Locate the cell with the specified text and output its (x, y) center coordinate. 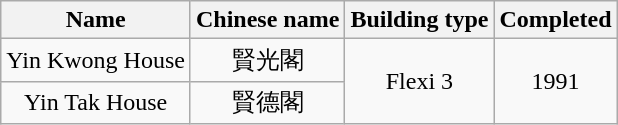
Building type (420, 20)
1991 (556, 82)
賢光閣 (267, 60)
Completed (556, 20)
Yin Tak House (96, 102)
Chinese name (267, 20)
Name (96, 20)
賢德閣 (267, 102)
Flexi 3 (420, 82)
Yin Kwong House (96, 60)
